Pinpoint the cell where the given text exists, returning its (X, Y) midpoint coordinate. 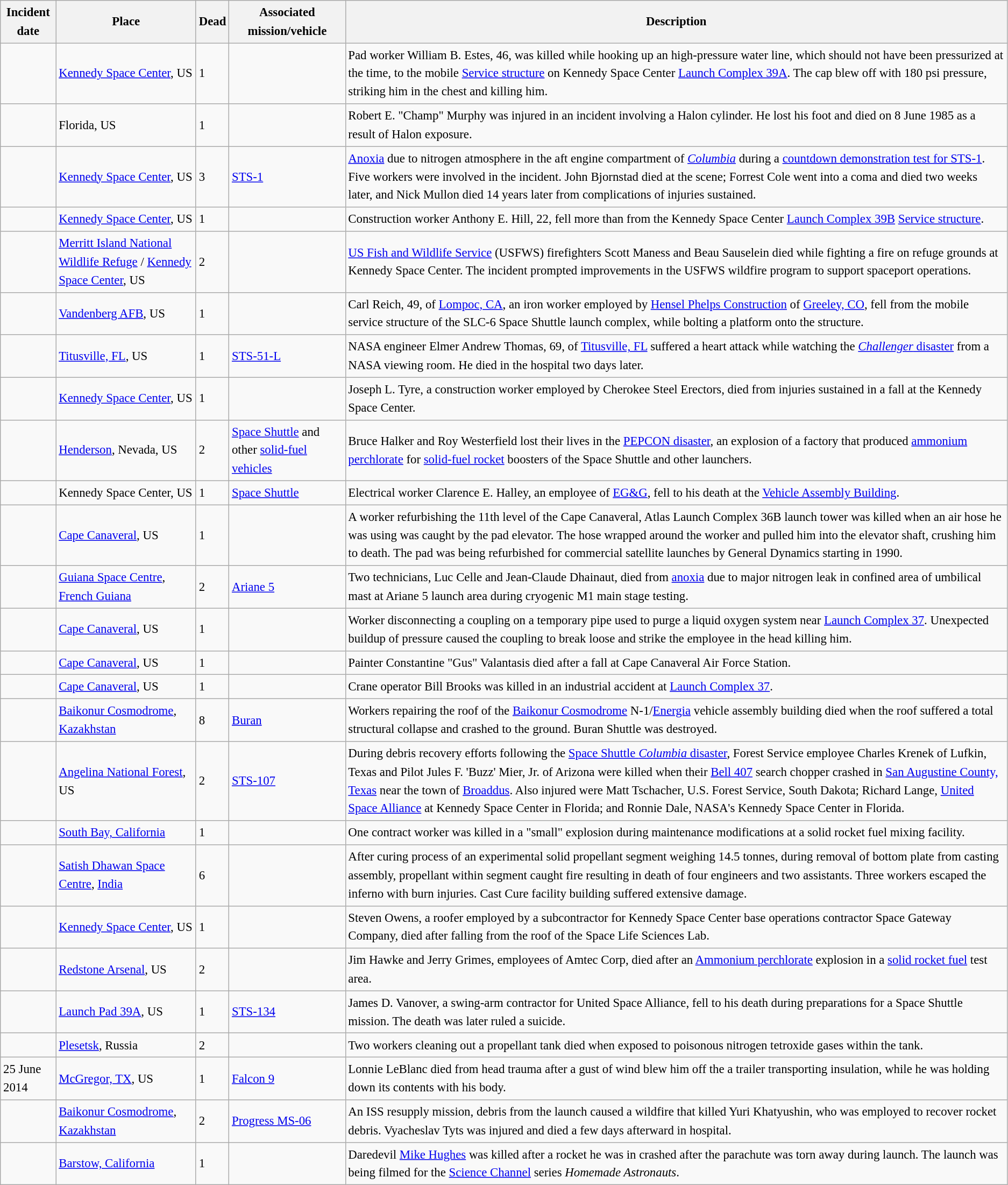
Angelina National Forest, US (126, 781)
Falcon 9 (287, 1078)
Ariane 5 (287, 587)
McGregor, TX, US (126, 1078)
Henderson, Nevada, US (126, 450)
Guiana Space Centre, French Guiana (126, 587)
3 (212, 177)
Progress MS-06 (287, 1121)
Description (676, 22)
Space Shuttle and other solid-fuel vehicles (287, 450)
South Bay, California (126, 833)
STS-51-L (287, 356)
Merritt Island National Wildlife Refuge / Kennedy Space Center, US (126, 262)
Place (126, 22)
Jim Hawke and Jerry Grimes, employees of Amtec Corp, died after an Ammonium perchlorate explosion in a solid rocket fuel test area. (676, 970)
Two workers cleaning out a propellant tank died when exposed to poisonous nitrogen tetroxide gases within the tank. (676, 1045)
6 (212, 875)
Vandenberg AFB, US (126, 313)
Joseph L. Tyre, a construction worker employed by Cherokee Steel Erectors, died from injuries sustained in a fall at the Kennedy Space Center. (676, 398)
Titusville, FL, US (126, 356)
STS-134 (287, 1012)
Associated mission/vehicle (287, 22)
Buran (287, 720)
Incident date (28, 22)
Crane operator Bill Brooks was killed in an industrial accident at Launch Complex 37. (676, 687)
One contract worker was killed in a "small" explosion during maintenance modifications at a solid rocket fuel mixing facility. (676, 833)
Plesetsk, Russia (126, 1045)
Satish Dhawan Space Centre, India (126, 875)
25 June 2014 (28, 1078)
Electrical worker Clarence E. Halley, an employee of EG&G, fell to his death at the Vehicle Assembly Building. (676, 493)
8 (212, 720)
Barstow, California (126, 1163)
Dead (212, 22)
Florida, US (126, 125)
Painter Constantine "Gus" Valantasis died after a fall at Cape Canaveral Air Force Station. (676, 663)
Space Shuttle (287, 493)
Redstone Arsenal, US (126, 970)
STS-1 (287, 177)
Launch Pad 39A, US (126, 1012)
STS-107 (287, 781)
Construction worker Anthony E. Hill, 22, fell more than from the Kennedy Space Center Launch Complex 39B Service structure. (676, 220)
